Detect which cell encompasses the target text, then output its (X, Y) center coordinate. 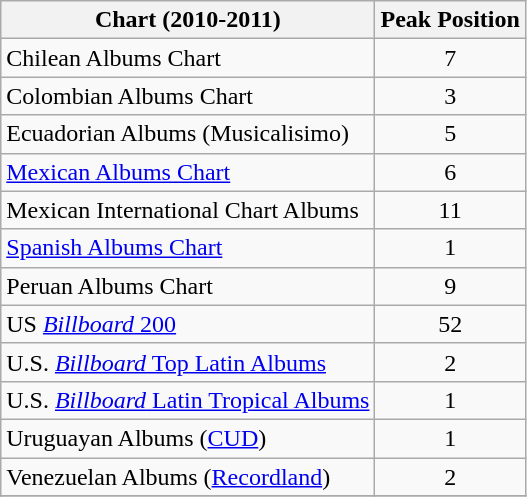
Uruguayan Albums (CUD) (188, 438)
Spanish Albums Chart (188, 248)
11 (450, 210)
Colombian Albums Chart (188, 96)
5 (450, 134)
52 (450, 324)
3 (450, 96)
Chart (2010-2011) (188, 20)
Mexican International Chart Albums (188, 210)
Peak Position (450, 20)
U.S. Billboard Latin Tropical Albums (188, 400)
U.S. Billboard Top Latin Albums (188, 362)
Venezuelan Albums (Recordland) (188, 477)
7 (450, 58)
Mexican Albums Chart (188, 172)
US Billboard 200 (188, 324)
9 (450, 286)
Chilean Albums Chart (188, 58)
Peruan Albums Chart (188, 286)
6 (450, 172)
Ecuadorian Albums (Musicalisimo) (188, 134)
